Capture the cell that displays the provided text and extract its (X, Y) central coordinate. 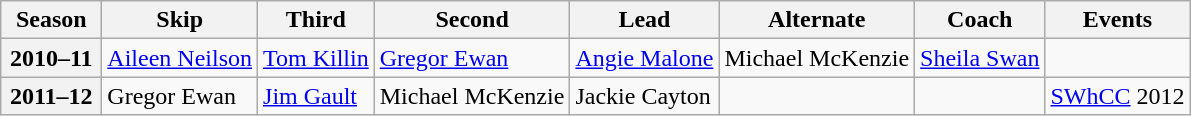
Aileen Neilson (180, 58)
Jackie Cayton (644, 96)
Second (472, 20)
Angie Malone (644, 58)
Sheila Swan (980, 58)
Skip (180, 20)
2010–11 (52, 58)
Coach (980, 20)
Season (52, 20)
Alternate (817, 20)
2011–12 (52, 96)
Jim Gault (316, 96)
Third (316, 20)
Lead (644, 20)
Tom Killin (316, 58)
SWhCC 2012 (1118, 96)
Events (1118, 20)
